Provide the (X, Y) coordinate of the cell's center where the given text is located.  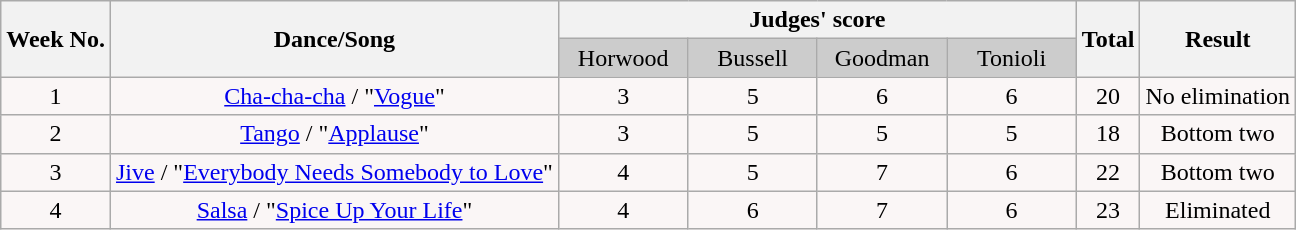
No elimination (1218, 96)
Goodman (882, 58)
Tonioli (1012, 58)
Cha-cha-cha / "Vogue" (334, 96)
Result (1218, 39)
Dance/Song (334, 39)
2 (56, 134)
Judges' score (817, 20)
23 (1108, 210)
Week No. (56, 39)
22 (1108, 172)
Tango / "Applause" (334, 134)
18 (1108, 134)
Horwood (622, 58)
20 (1108, 96)
Eliminated (1218, 210)
1 (56, 96)
Salsa / "Spice Up Your Life" (334, 210)
Total (1108, 39)
Jive / "Everybody Needs Somebody to Love" (334, 172)
Bussell (752, 58)
